Find where the given text appears and provide that cell's center as [X, Y] coordinate. 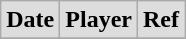
Ref [160, 20]
Date [30, 20]
Player [99, 20]
